Detect which cell encompasses the target text, then output its (X, Y) center coordinate. 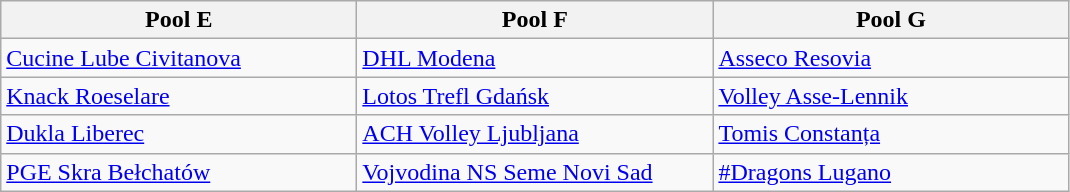
DHL Modena (535, 58)
PGE Skra Bełchatów (179, 172)
Pool G (891, 20)
Vojvodina NS Seme Novi Sad (535, 172)
ACH Volley Ljubljana (535, 134)
Asseco Resovia (891, 58)
Pool E (179, 20)
Cucine Lube Civitanova (179, 58)
Knack Roeselare (179, 96)
Lotos Trefl Gdańsk (535, 96)
Pool F (535, 20)
Volley Asse-Lennik (891, 96)
#Dragons Lugano (891, 172)
Dukla Liberec (179, 134)
Tomis Constanța (891, 134)
